Scan for the cell matching the given text and deliver its [x, y] coordinate at center. 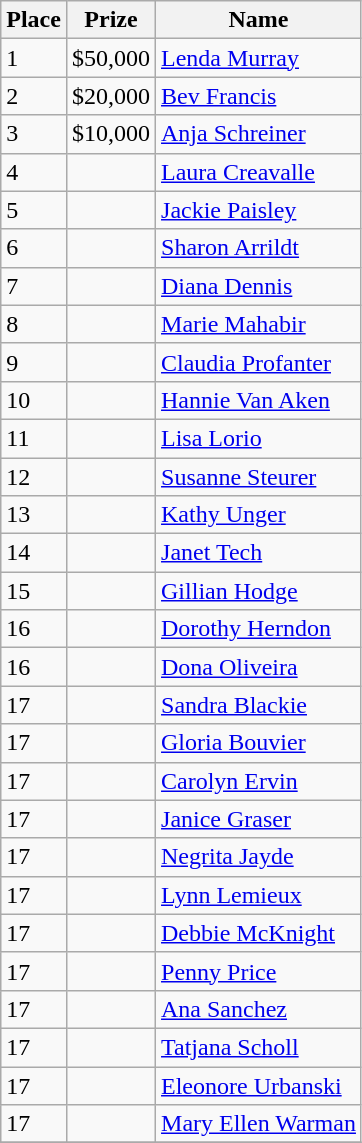
Gillian Hodge [259, 591]
Name [259, 20]
Bev Francis [259, 96]
Lynn Lemieux [259, 895]
Laura Creavalle [259, 172]
4 [34, 172]
1 [34, 58]
2 [34, 96]
6 [34, 248]
Jackie Paisley [259, 210]
3 [34, 134]
Diana Dennis [259, 286]
8 [34, 324]
Debbie McKnight [259, 933]
11 [34, 438]
Hannie Van Aken [259, 400]
Mary Ellen Warman [259, 1124]
Janice Graser [259, 819]
15 [34, 591]
14 [34, 553]
Lisa Lorio [259, 438]
Sandra Blackie [259, 705]
Dona Oliveira [259, 667]
$50,000 [110, 58]
7 [34, 286]
$10,000 [110, 134]
Sharon Arrildt [259, 248]
Gloria Bouvier [259, 743]
Janet Tech [259, 553]
Penny Price [259, 971]
Carolyn Ervin [259, 781]
10 [34, 400]
Prize [110, 20]
Lenda Murray [259, 58]
Place [34, 20]
Kathy Unger [259, 515]
Eleonore Urbanski [259, 1085]
Ana Sanchez [259, 1009]
Dorothy Herndon [259, 629]
Anja Schreiner [259, 134]
$20,000 [110, 96]
13 [34, 515]
5 [34, 210]
Negrita Jayde [259, 857]
Claudia Profanter [259, 362]
Marie Mahabir [259, 324]
12 [34, 477]
Tatjana Scholl [259, 1047]
9 [34, 362]
Susanne Steurer [259, 477]
